Scan for the cell matching the given text and deliver its [X, Y] coordinate at center. 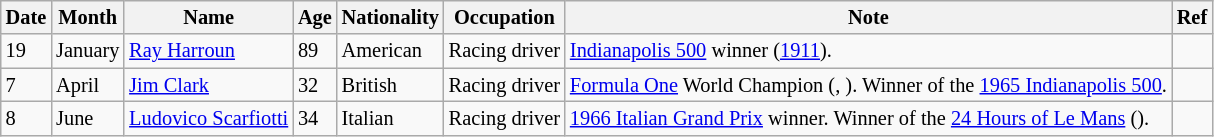
32 [315, 85]
1966 Italian Grand Prix winner. Winner of the 24 Hours of Le Mans (). [868, 118]
Jim Clark [208, 85]
19 [26, 51]
Ludovico Scarfiotti [208, 118]
Indianapolis 500 winner (1911). [868, 51]
June [88, 118]
Nationality [390, 17]
8 [26, 118]
Occupation [504, 17]
Formula One World Champion (, ). Winner of the 1965 Indianapolis 500. [868, 85]
Note [868, 17]
Ray Harroun [208, 51]
34 [315, 118]
89 [315, 51]
British [390, 85]
Italian [390, 118]
January [88, 51]
Month [88, 17]
Age [315, 17]
Date [26, 17]
April [88, 85]
7 [26, 85]
American [390, 51]
Name [208, 17]
Ref [1192, 17]
